Return the [X, Y] coordinate for the center point of the cell that contains the specified text.  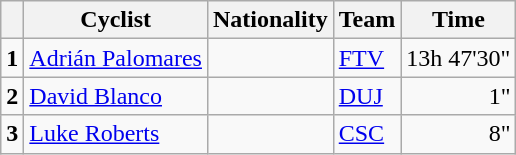
13h 47'30" [458, 58]
DUJ [367, 96]
1" [458, 96]
Adrián Palomares [116, 58]
Time [458, 20]
FTV [367, 58]
CSC [367, 134]
3 [12, 134]
Nationality [270, 20]
Luke Roberts [116, 134]
8" [458, 134]
Cyclist [116, 20]
2 [12, 96]
1 [12, 58]
Team [367, 20]
David Blanco [116, 96]
